From the cell containing the given text, extract its center point as [X, Y] coordinate. 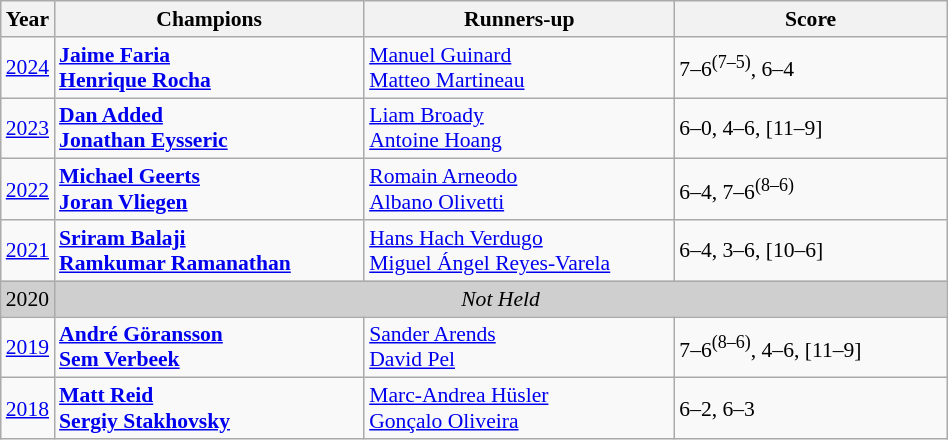
Liam Broady Antoine Hoang [519, 128]
6–4, 3–6, [10–6] [810, 250]
Manuel Guinard Matteo Martineau [519, 68]
2018 [28, 408]
2023 [28, 128]
Champions [209, 19]
André Göransson Sem Verbeek [209, 348]
Romain Arneodo Albano Olivetti [519, 190]
Runners-up [519, 19]
Dan Added Jonathan Eysseric [209, 128]
2019 [28, 348]
6–4, 7–6(8–6) [810, 190]
Matt Reid Sergiy Stakhovsky [209, 408]
Marc-Andrea Hüsler Gonçalo Oliveira [519, 408]
7–6(8–6), 4–6, [11–9] [810, 348]
Score [810, 19]
Jaime Faria Henrique Rocha [209, 68]
Not Held [500, 299]
2022 [28, 190]
2020 [28, 299]
Sriram Balaji Ramkumar Ramanathan [209, 250]
7–6(7–5), 6–4 [810, 68]
6–2, 6–3 [810, 408]
Sander Arends David Pel [519, 348]
Michael Geerts Joran Vliegen [209, 190]
2021 [28, 250]
6–0, 4–6, [11–9] [810, 128]
Year [28, 19]
2024 [28, 68]
Hans Hach Verdugo Miguel Ángel Reyes-Varela [519, 250]
